Determine the [X, Y] coordinate at the center of the cell enclosing the given text.  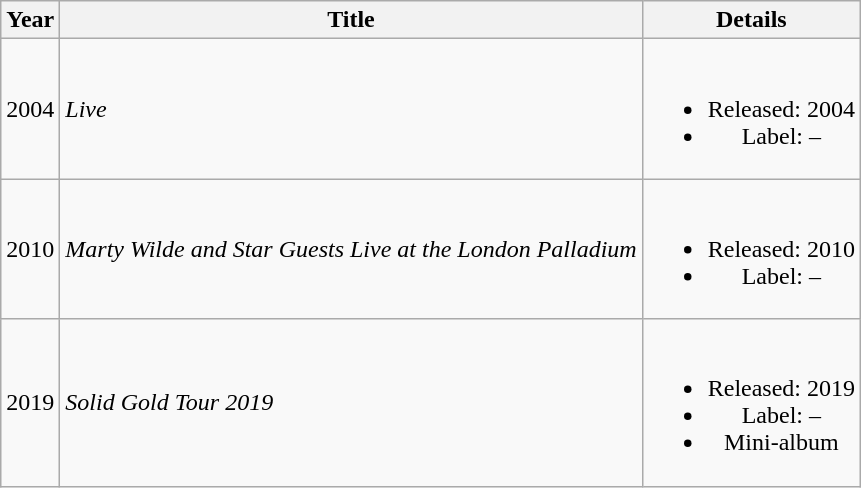
Live [351, 109]
2019 [30, 402]
Details [751, 20]
Released: 2004Label: – [751, 109]
Title [351, 20]
Released: 2019Label: –Mini-album [751, 402]
2004 [30, 109]
Year [30, 20]
2010 [30, 249]
Released: 2010Label: – [751, 249]
Solid Gold Tour 2019 [351, 402]
Marty Wilde and Star Guests Live at the London Palladium [351, 249]
